Return the (x, y) coordinate for the center point of the cell that contains the specified text.  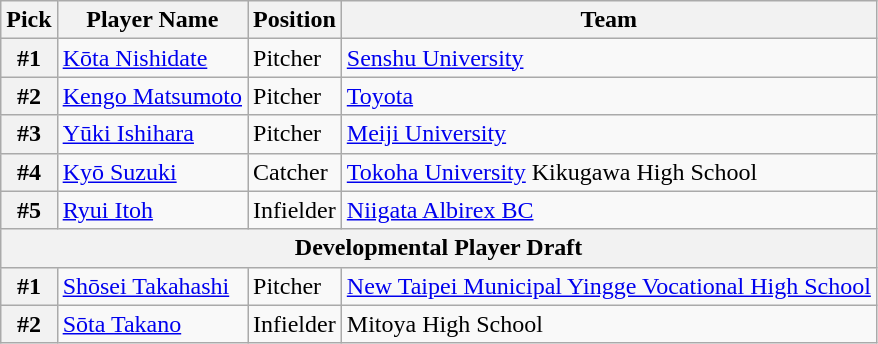
Position (295, 20)
Kōta Nishidate (152, 58)
#3 (29, 134)
Sōta Takano (152, 324)
#5 (29, 210)
Ryui Itoh (152, 210)
Player Name (152, 20)
#4 (29, 172)
Mitoya High School (608, 324)
Toyota (608, 96)
Niigata Albirex BC (608, 210)
Senshu University (608, 58)
New Taipei Municipal Yingge Vocational High School (608, 286)
Catcher (295, 172)
Kengo Matsumoto (152, 96)
Tokoha University Kikugawa High School (608, 172)
Yūki Ishihara (152, 134)
Developmental Player Draft (439, 248)
Team (608, 20)
Shōsei Takahashi (152, 286)
Kyō Suzuki (152, 172)
Meiji University (608, 134)
Pick (29, 20)
